Output the [x, y] coordinate of the center of the cell containing the given text.  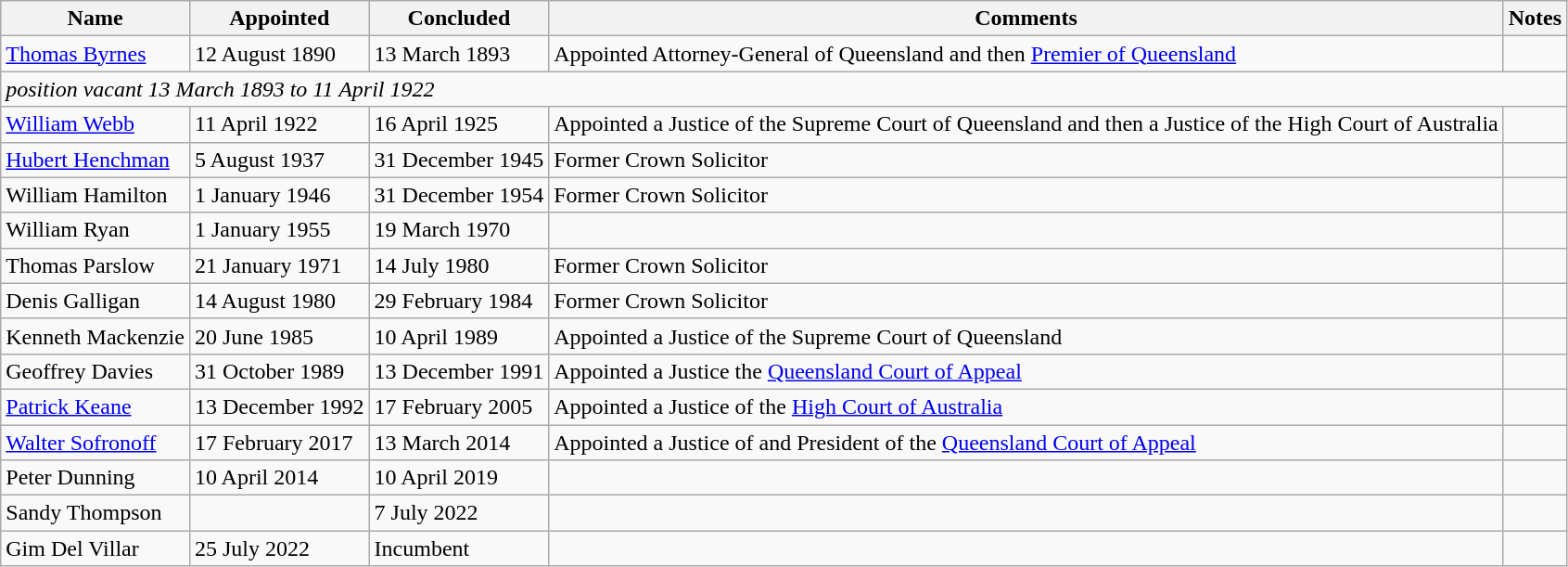
13 March 2014 [459, 443]
31 December 1945 [459, 160]
William Webb [96, 124]
10 April 1989 [459, 336]
25 July 2022 [279, 548]
Appointed Attorney-General of Queensland and then Premier of Queensland [1026, 54]
Denis Galligan [96, 301]
31 December 1954 [459, 195]
Appointed a Justice of the Supreme Court of Queensland [1026, 336]
Appointed [279, 19]
13 March 1893 [459, 54]
Walter Sofronoff [96, 443]
Comments [1026, 19]
Sandy Thompson [96, 513]
William Ryan [96, 230]
Gim Del Villar [96, 548]
Appointed a Justice the Queensland Court of Appeal [1026, 371]
31 October 1989 [279, 371]
Thomas Parslow [96, 265]
13 December 1991 [459, 371]
17 February 2005 [459, 406]
Concluded [459, 19]
20 June 1985 [279, 336]
Geoffrey Davies [96, 371]
Appointed a Justice of the High Court of Australia [1026, 406]
10 April 2014 [279, 478]
14 August 1980 [279, 301]
Peter Dunning [96, 478]
5 August 1937 [279, 160]
William Hamilton [96, 195]
Appointed a Justice of the Supreme Court of Queensland and then a Justice of the High Court of Australia [1026, 124]
16 April 1925 [459, 124]
7 July 2022 [459, 513]
position vacant 13 March 1893 to 11 April 1922 [784, 89]
Incumbent [459, 548]
12 August 1890 [279, 54]
Name [96, 19]
Kenneth Mackenzie [96, 336]
17 February 2017 [279, 443]
Patrick Keane [96, 406]
19 March 1970 [459, 230]
Thomas Byrnes [96, 54]
10 April 2019 [459, 478]
Notes [1535, 19]
1 January 1955 [279, 230]
1 January 1946 [279, 195]
Hubert Henchman [96, 160]
29 February 1984 [459, 301]
21 January 1971 [279, 265]
11 April 1922 [279, 124]
13 December 1992 [279, 406]
Appointed a Justice of and President of the Queensland Court of Appeal [1026, 443]
14 July 1980 [459, 265]
